Determine the [x, y] coordinate at the center of the cell enclosing the given text.  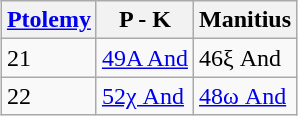
P - K [144, 20]
48ω And [246, 96]
22 [48, 96]
49A And [144, 58]
52χ And [144, 96]
21 [48, 58]
Manitius [246, 20]
Ptolemy [48, 20]
46ξ And [246, 58]
